Provide the [x, y] coordinate of the cell's center where the given text is located.  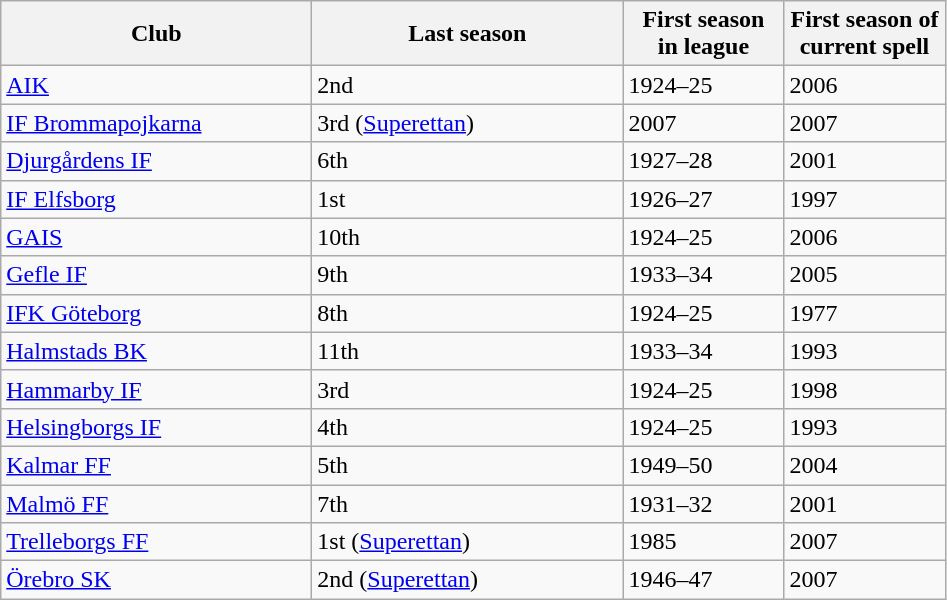
3rd [468, 389]
1st (Superettan) [468, 542]
5th [468, 465]
1926–27 [704, 199]
4th [468, 427]
10th [468, 237]
1927–28 [704, 161]
9th [468, 275]
1946–47 [704, 580]
Gefle IF [156, 275]
2nd (Superettan) [468, 580]
1931–32 [704, 503]
Helsingborgs IF [156, 427]
1st [468, 199]
2004 [864, 465]
Malmö FF [156, 503]
AIK [156, 85]
Trelleborgs FF [156, 542]
Last season [468, 34]
1985 [704, 542]
First season ofcurrent spell [864, 34]
6th [468, 161]
8th [468, 313]
Halmstads BK [156, 351]
1997 [864, 199]
2nd [468, 85]
Hammarby IF [156, 389]
GAIS [156, 237]
1998 [864, 389]
1977 [864, 313]
Örebro SK [156, 580]
Club [156, 34]
2005 [864, 275]
IFK Göteborg [156, 313]
First seasonin league [704, 34]
11th [468, 351]
3rd (Superettan) [468, 123]
IF Brommapojkarna [156, 123]
1949–50 [704, 465]
7th [468, 503]
Djurgårdens IF [156, 161]
IF Elfsborg [156, 199]
Kalmar FF [156, 465]
